Return [x, y] of the center of cell containing provided text 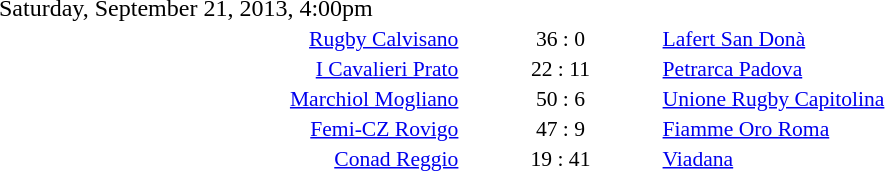
36 : 0 [560, 38]
22 : 11 [560, 68]
50 : 6 [560, 98]
47 : 9 [560, 128]
